For the text-containing cell, return its midpoint in [x, y] coordinate format. 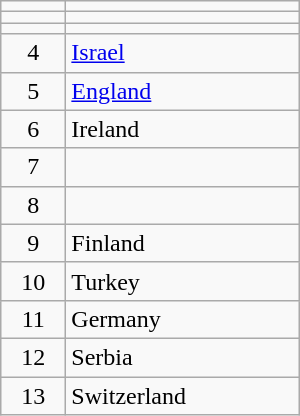
Ireland [182, 129]
6 [34, 129]
Finland [182, 243]
10 [34, 281]
11 [34, 319]
Israel [182, 53]
12 [34, 357]
4 [34, 53]
13 [34, 395]
England [182, 91]
8 [34, 205]
Germany [182, 319]
Serbia [182, 357]
9 [34, 243]
Turkey [182, 281]
7 [34, 167]
Switzerland [182, 395]
5 [34, 91]
